Output the [X, Y] coordinate of the center of the cell containing the given text.  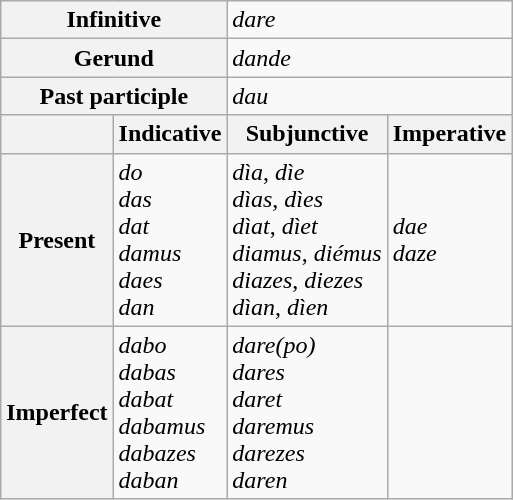
Past participle [114, 96]
Subjunctive [307, 134]
dabodabasdabatdabamusdabazesdaban [170, 412]
Indicative [170, 134]
dodasdatdamusdaesdan [170, 240]
dare(po)daresdaretdaremusdarezesdaren [307, 412]
dau [370, 96]
Infinitive [114, 20]
Imperfect [57, 412]
daedaze [449, 240]
Present [57, 240]
dande [370, 58]
Imperative [449, 134]
Gerund [114, 58]
dare [370, 20]
dìa, dìedìas, dìesdìat, dìetdiamus, diémusdiazes, diezesdìan, dìen [307, 240]
